Search for the cell housing the specified text and yield its [X, Y] center coordinate. 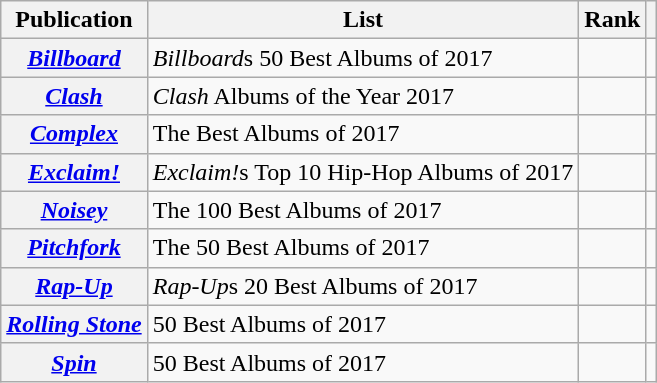
List [363, 20]
Rolling Stone [74, 324]
Pitchfork [74, 248]
The 50 Best Albums of 2017 [363, 248]
Spin [74, 362]
Billboard [74, 58]
Billboards 50 Best Albums of 2017 [363, 58]
Clash [74, 96]
Exclaim! [74, 172]
Rap-Ups 20 Best Albums of 2017 [363, 286]
Rank [612, 20]
Rap-Up [74, 286]
The Best Albums of 2017 [363, 134]
Clash Albums of the Year 2017 [363, 96]
Exclaim!s Top 10 Hip-Hop Albums of 2017 [363, 172]
Publication [74, 20]
Noisey [74, 210]
The 100 Best Albums of 2017 [363, 210]
Complex [74, 134]
